Return (X, Y) of the center of cell containing provided text 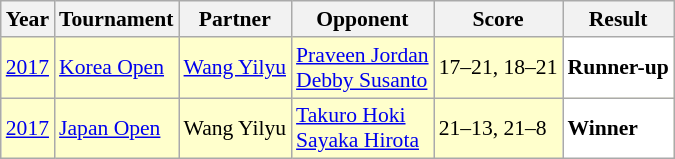
Winner (618, 128)
Year (28, 19)
Runner-up (618, 68)
21–13, 21–8 (498, 128)
Score (498, 19)
Korea Open (116, 68)
Praveen Jordan Debby Susanto (362, 68)
17–21, 18–21 (498, 68)
Partner (236, 19)
Takuro Hoki Sayaka Hirota (362, 128)
Japan Open (116, 128)
Result (618, 19)
Tournament (116, 19)
Opponent (362, 19)
